Identify which cell holds the provided text, then report its [X, Y] central coordinate. 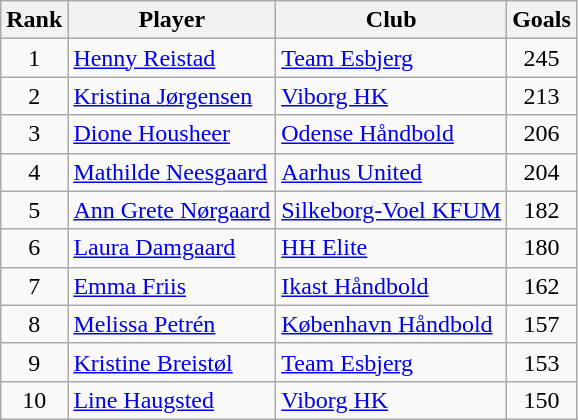
Mathilde Neesgaard [172, 172]
Silkeborg-Voel KFUM [392, 210]
8 [34, 324]
2 [34, 96]
København Håndbold [392, 324]
4 [34, 172]
Kristina Jørgensen [172, 96]
Ann Grete Nørgaard [172, 210]
157 [542, 324]
Kristine Breistøl [172, 362]
Goals [542, 20]
9 [34, 362]
Dione Housheer [172, 134]
245 [542, 58]
Line Haugsted [172, 400]
Emma Friis [172, 286]
Henny Reistad [172, 58]
Melissa Petrén [172, 324]
Ikast Håndbold [392, 286]
206 [542, 134]
Odense Håndbold [392, 134]
Player [172, 20]
Rank [34, 20]
Club [392, 20]
162 [542, 286]
3 [34, 134]
5 [34, 210]
6 [34, 248]
150 [542, 400]
10 [34, 400]
Aarhus United [392, 172]
182 [542, 210]
180 [542, 248]
153 [542, 362]
HH Elite [392, 248]
204 [542, 172]
1 [34, 58]
7 [34, 286]
Laura Damgaard [172, 248]
213 [542, 96]
